Pinpoint the cell where the given text exists, returning its (x, y) midpoint coordinate. 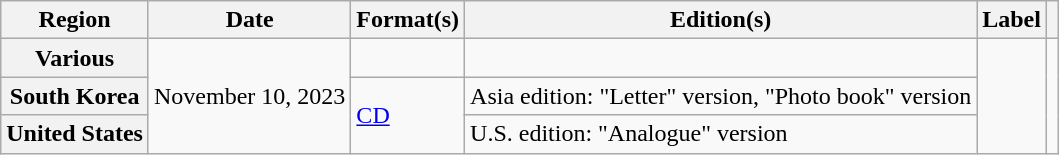
Format(s) (408, 20)
U.S. edition: "Analogue" version (721, 134)
Edition(s) (721, 20)
CD (408, 115)
United States (75, 134)
South Korea (75, 96)
Date (249, 20)
Various (75, 58)
Asia edition: "Letter" version, "Photo book" version (721, 96)
November 10, 2023 (249, 96)
Region (75, 20)
Label (1012, 20)
